From the cell containing the given text, extract its center point as (X, Y) coordinate. 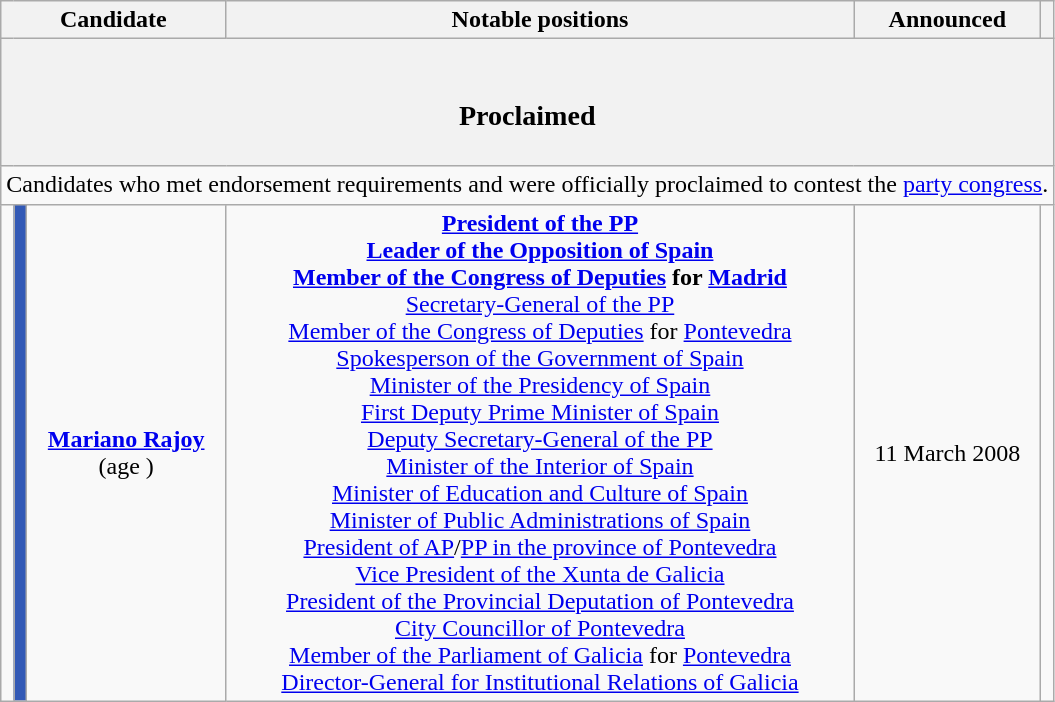
Candidates who met endorsement requirements and were officially proclaimed to contest the party congress. (528, 185)
11 March 2008 (947, 452)
Proclaimed (528, 102)
Announced (947, 20)
Notable positions (540, 20)
Candidate (114, 20)
Mariano Rajoy(age ) (126, 452)
